Output the [X, Y] coordinate of the center of the cell containing the given text.  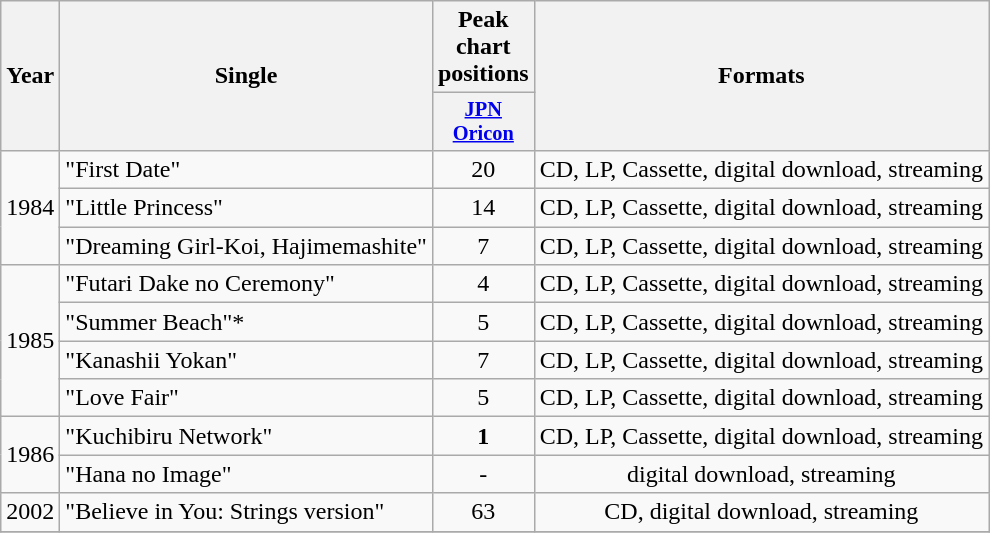
1984 [30, 207]
"Dreaming Girl-Koi, Hajimemashite" [246, 246]
1 [483, 436]
"Summer Beach"* [246, 322]
- [483, 474]
"Futari Dake no Ceremony" [246, 284]
1985 [30, 341]
CD, digital download, streaming [761, 512]
20 [483, 169]
2002 [30, 512]
14 [483, 208]
"Kanashii Yokan" [246, 360]
4 [483, 284]
"Kuchibiru Network" [246, 436]
"First Date" [246, 169]
Peak chart positions [483, 47]
JPNOricon [483, 122]
"Little Princess" [246, 208]
"Believe in You: Strings version" [246, 512]
"Hana no Image" [246, 474]
63 [483, 512]
Single [246, 76]
Year [30, 76]
Formats [761, 76]
"Love Fair" [246, 398]
1986 [30, 455]
digital download, streaming [761, 474]
